Locate the cell with the specified text and output its (x, y) center coordinate. 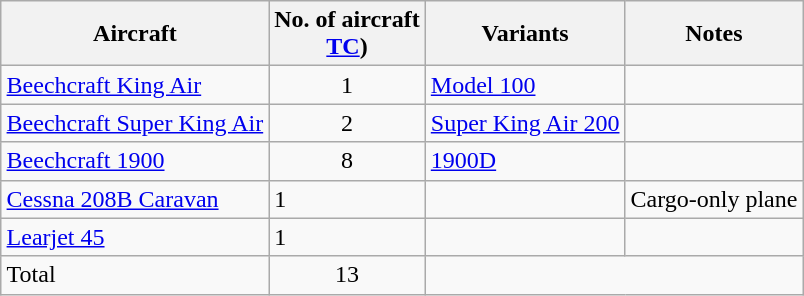
Notes (714, 34)
Beechcraft 1900 (135, 161)
1900D (525, 161)
13 (348, 275)
Beechcraft Super King Air (135, 123)
Learjet 45 (135, 237)
Total (135, 275)
Cessna 208B Caravan (135, 199)
No. of aircraftTC) (348, 34)
Model 100 (525, 85)
Super King Air 200 (525, 123)
Aircraft (135, 34)
8 (348, 161)
Beechcraft King Air (135, 85)
Cargo-only plane (714, 199)
2 (348, 123)
Variants (525, 34)
